Extract the (X, Y) coordinate from the center of the cell holding the provided text.  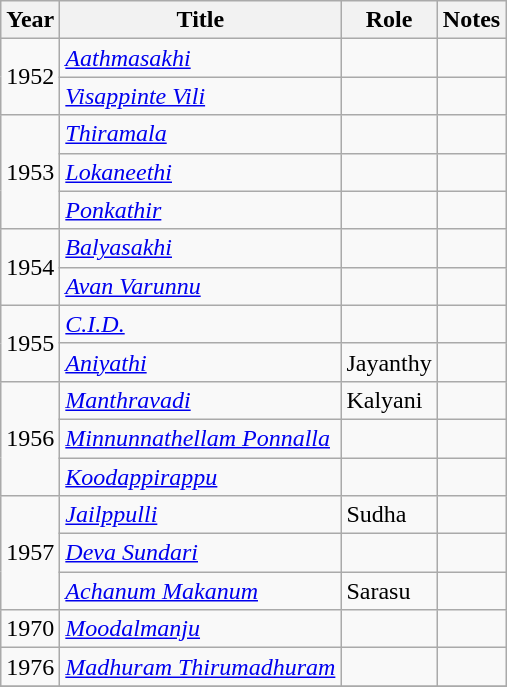
1954 (30, 267)
Manthravadi (200, 400)
Madhuram Thirumadhuram (200, 667)
1957 (30, 553)
Title (200, 20)
Achanum Makanum (200, 591)
Minnunnathellam Ponnalla (200, 438)
Year (30, 20)
Lokaneethi (200, 172)
Deva Sundari (200, 553)
Ponkathir (200, 210)
Sarasu (389, 591)
Aathmasakhi (200, 58)
Moodalmanju (200, 629)
Jayanthy (389, 362)
Koodappirappu (200, 477)
1970 (30, 629)
1955 (30, 343)
Balyasakhi (200, 248)
1953 (30, 172)
1956 (30, 438)
Jailppulli (200, 515)
Aniyathi (200, 362)
Kalyani (389, 400)
Sudha (389, 515)
1952 (30, 77)
Avan Varunnu (200, 286)
Role (389, 20)
1976 (30, 667)
C.I.D. (200, 324)
Visappinte Vili (200, 96)
Notes (471, 20)
Thiramala (200, 134)
